Locate the cell with the specified text and output its (x, y) center coordinate. 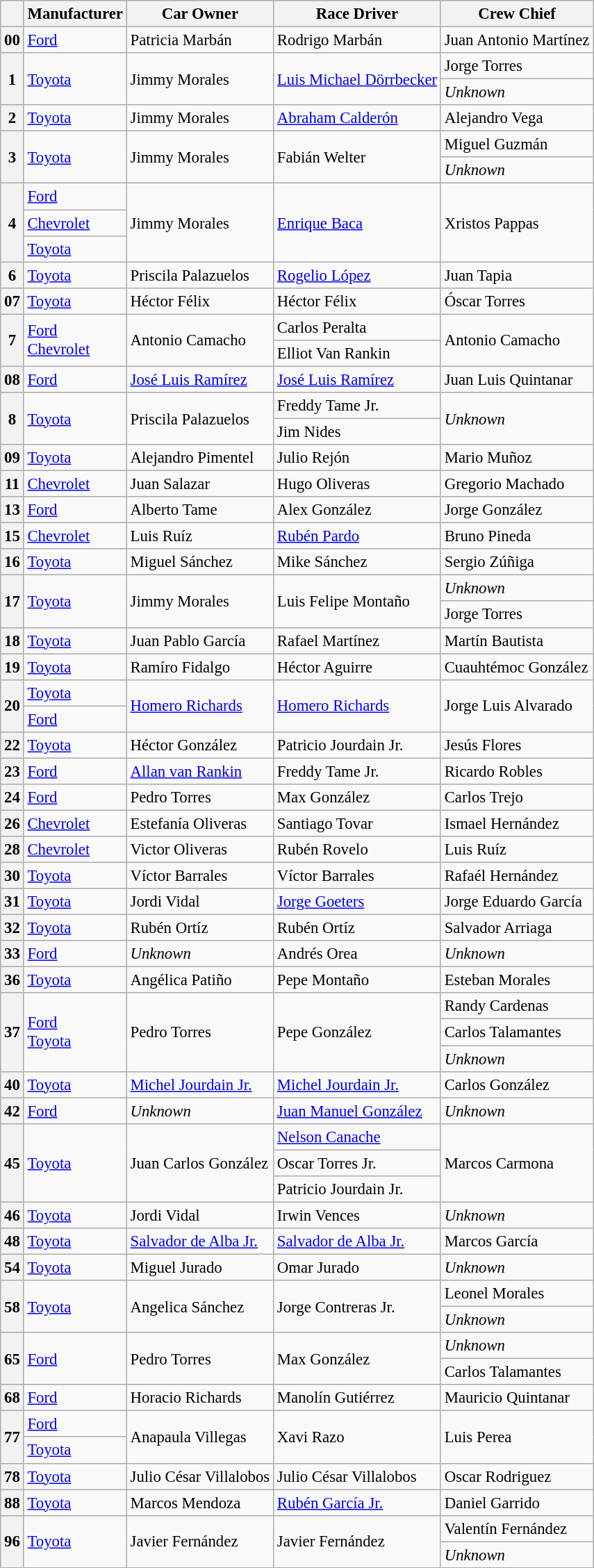
Rubén Pardo (357, 536)
Luis Felipe Montaño (357, 602)
19 (13, 667)
68 (13, 1398)
Angelica Sánchez (200, 1306)
Daniel Garrido (517, 1503)
11 (13, 484)
Sergio Zúñiga (517, 562)
22 (13, 745)
2 (13, 118)
31 (13, 902)
08 (13, 379)
6 (13, 275)
48 (13, 1241)
45 (13, 1163)
Oscar Rodriguez (517, 1476)
Rodrigo Marbán (357, 40)
Ismael Hernández (517, 823)
Miguel Jurado (200, 1267)
Xristos Pappas (517, 222)
Alejandro Vega (517, 118)
Ford Chevrolet (75, 340)
40 (13, 1084)
Leonel Morales (517, 1294)
32 (13, 928)
Car Owner (200, 14)
4 (13, 222)
Carlos Trejo (517, 798)
Luis Michael Dörrbecker (357, 79)
Patricia Marbán (200, 40)
Jesús Flores (517, 745)
Marcos Mendoza (200, 1503)
37 (13, 1032)
Race Driver (357, 14)
09 (13, 458)
Pepe González (357, 1032)
Mario Muñoz (517, 458)
Fabián Welter (357, 157)
54 (13, 1267)
17 (13, 602)
36 (13, 980)
Juan Tapia (517, 275)
Jorge Luis Alvarado (517, 706)
Hugo Oliveras (357, 484)
Gregorio Machado (517, 484)
1 (13, 79)
Jorge Goeters (357, 902)
Salvador Arriaga (517, 928)
Óscar Torres (517, 301)
Irwin Vences (357, 1215)
33 (13, 954)
Miguel Guzmán (517, 145)
Juan Carlos González (200, 1163)
Miguel Sánchez (200, 562)
65 (13, 1359)
Ricardo Robles (517, 771)
42 (13, 1111)
Allan van Rankin (200, 771)
28 (13, 850)
Carlos González (517, 1084)
96 (13, 1541)
Ford Toyota (75, 1032)
Alejandro Pimentel (200, 458)
Héctor González (200, 745)
13 (13, 510)
Jorge Eduardo García (517, 902)
Juan Pablo García (200, 641)
Nelson Canache (357, 1137)
7 (13, 340)
Juan Manuel González (357, 1111)
20 (13, 706)
24 (13, 798)
Jorge Contreras Jr. (357, 1306)
58 (13, 1306)
Jim Nides (357, 431)
78 (13, 1476)
18 (13, 641)
Luis Perea (517, 1437)
Julio Rejón (357, 458)
8 (13, 418)
Elliot Van Rankin (357, 354)
Valentín Fernández (517, 1528)
Juan Antonio Martínez (517, 40)
Abraham Calderón (357, 118)
46 (13, 1215)
Victor Oliveras (200, 850)
Héctor Aguirre (357, 667)
Crew Chief (517, 14)
77 (13, 1437)
Manufacturer (75, 14)
Rafael Martínez (357, 641)
30 (13, 876)
Rubén García Jr. (357, 1503)
Rogelio López (357, 275)
Cuauhtémoc González (517, 667)
Alex González (357, 510)
Randy Cardenas (517, 1007)
07 (13, 301)
Manolín Gutiérrez (357, 1398)
15 (13, 536)
Omar Jurado (357, 1267)
88 (13, 1503)
Horacio Richards (200, 1398)
Marcos García (517, 1241)
16 (13, 562)
00 (13, 40)
Oscar Torres Jr. (357, 1163)
Santiago Tovar (357, 823)
Jorge González (517, 510)
Juan Luis Quintanar (517, 379)
Carlos Peralta (357, 327)
3 (13, 157)
Estefanía Oliveras (200, 823)
Rubén Rovelo (357, 850)
Ramíro Fidalgo (200, 667)
Andrés Orea (357, 954)
Enrique Baca (357, 222)
Xavi Razo (357, 1437)
Juan Salazar (200, 484)
Marcos Carmona (517, 1163)
Alberto Tame (200, 510)
Martín Bautista (517, 641)
Pepe Montaño (357, 980)
Mike Sánchez (357, 562)
Anapaula Villegas (200, 1437)
23 (13, 771)
26 (13, 823)
Mauricio Quintanar (517, 1398)
Esteban Morales (517, 980)
Angélica Patiño (200, 980)
Rafaél Hernández (517, 876)
Bruno Pineda (517, 536)
